Detect which cell encompasses the target text, then output its [X, Y] center coordinate. 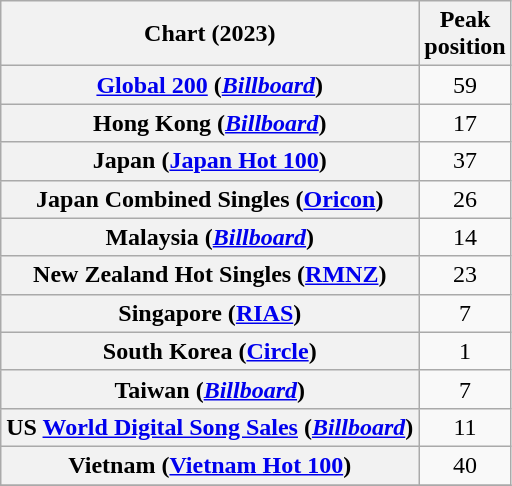
11 [465, 427]
26 [465, 199]
Hong Kong (Billboard) [210, 123]
Taiwan (Billboard) [210, 389]
Global 200 (Billboard) [210, 85]
1 [465, 351]
Peakposition [465, 34]
14 [465, 237]
59 [465, 85]
Japan (Japan Hot 100) [210, 161]
Japan Combined Singles (Oricon) [210, 199]
New Zealand Hot Singles (RMNZ) [210, 275]
37 [465, 161]
40 [465, 465]
Vietnam (Vietnam Hot 100) [210, 465]
Malaysia (Billboard) [210, 237]
Chart (2023) [210, 34]
US World Digital Song Sales (Billboard) [210, 427]
17 [465, 123]
Singapore (RIAS) [210, 313]
South Korea (Circle) [210, 351]
23 [465, 275]
